Find where the given text appears and provide that cell's center as [x, y] coordinate. 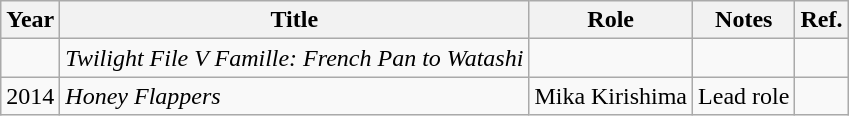
Honey Flappers [294, 96]
Notes [744, 20]
Ref. [822, 20]
Year [30, 20]
Mika Kirishima [611, 96]
2014 [30, 96]
Title [294, 20]
Role [611, 20]
Twilight File V Famille: French Pan to Watashi [294, 58]
Lead role [744, 96]
